Identify which cell holds the provided text, then report its [X, Y] central coordinate. 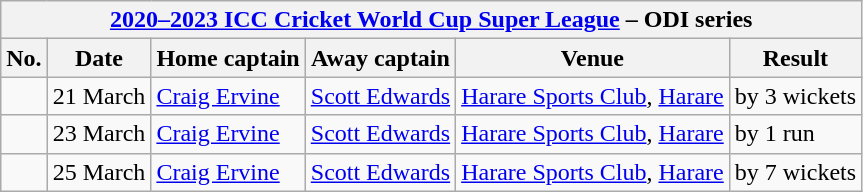
Date [99, 58]
Home captain [228, 58]
by 7 wickets [795, 172]
23 March [99, 134]
No. [24, 58]
Venue [593, 58]
25 March [99, 172]
21 March [99, 96]
Result [795, 58]
Away captain [380, 58]
by 3 wickets [795, 96]
2020–2023 ICC Cricket World Cup Super League – ODI series [432, 20]
by 1 run [795, 134]
